Scan for the cell matching the given text and deliver its [X, Y] coordinate at center. 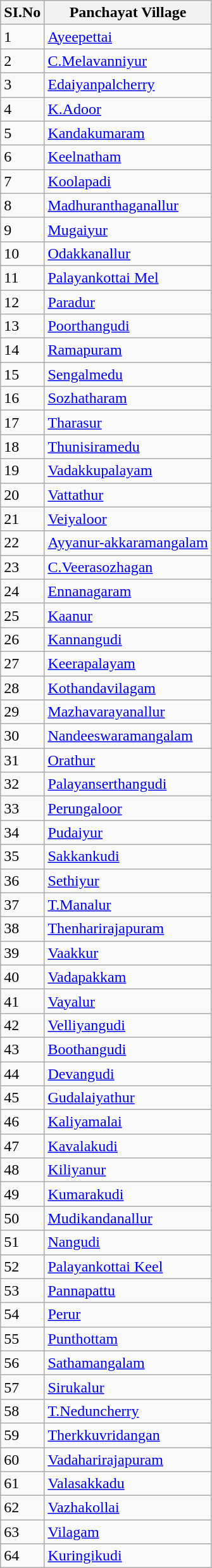
Keelnatham [128, 157]
Palayankottai Keel [128, 1266]
Sozhatharam [128, 398]
35 [23, 857]
15 [23, 374]
Kuringikudi [128, 1556]
Ayyanur-akkaramangalam [128, 543]
46 [23, 1122]
25 [23, 615]
Palayanserthangudi [128, 784]
Velliyangudi [128, 1025]
31 [23, 760]
27 [23, 663]
Nandeeswaramangalam [128, 736]
Vaakkur [128, 953]
Perur [128, 1315]
38 [23, 929]
24 [23, 591]
49 [23, 1194]
Vayalur [128, 1001]
7 [23, 181]
53 [23, 1291]
Kumarakudi [128, 1194]
Ayeepettai [128, 37]
Keerapalayam [128, 663]
Kaanur [128, 615]
16 [23, 398]
Vilagam [128, 1532]
Kannangudi [128, 639]
40 [23, 977]
Palayankottai Mel [128, 277]
1 [23, 37]
21 [23, 519]
52 [23, 1266]
62 [23, 1508]
58 [23, 1411]
Pudaiyur [128, 832]
39 [23, 953]
T.Neduncherry [128, 1411]
Ramapuram [128, 350]
9 [23, 229]
8 [23, 205]
28 [23, 687]
Gudalaiyathur [128, 1098]
37 [23, 905]
29 [23, 712]
59 [23, 1435]
34 [23, 832]
30 [23, 736]
Kaliyamalai [128, 1122]
SI.No [23, 13]
20 [23, 495]
61 [23, 1484]
23 [23, 567]
Veiyaloor [128, 519]
Devangudi [128, 1074]
Valasakkadu [128, 1484]
Madhuranthaganallur [128, 205]
Boothangudi [128, 1049]
Orathur [128, 760]
6 [23, 157]
11 [23, 277]
Sakkankudi [128, 857]
Sethiyur [128, 881]
57 [23, 1387]
Vadakkupalayam [128, 471]
10 [23, 253]
Odakkanallur [128, 253]
C.Melavanniyur [128, 61]
Ennanagaram [128, 591]
Vattathur [128, 495]
45 [23, 1098]
Paradur [128, 302]
Mudikandanallur [128, 1218]
42 [23, 1025]
5 [23, 133]
51 [23, 1242]
32 [23, 784]
47 [23, 1146]
Kandakumaram [128, 133]
Koolapadi [128, 181]
36 [23, 881]
54 [23, 1315]
Thunisiramedu [128, 447]
Therkkuvridangan [128, 1435]
60 [23, 1459]
14 [23, 350]
Sengalmedu [128, 374]
50 [23, 1218]
Mugaiyur [128, 229]
55 [23, 1339]
2 [23, 61]
12 [23, 302]
63 [23, 1532]
Kavalakudi [128, 1146]
43 [23, 1049]
3 [23, 85]
13 [23, 326]
Panchayat Village [128, 13]
26 [23, 639]
22 [23, 543]
44 [23, 1074]
Kiliyanur [128, 1170]
Thenharirajapuram [128, 929]
Punthottam [128, 1339]
Perungaloor [128, 808]
19 [23, 471]
Mazhavarayanallur [128, 712]
Tharasur [128, 423]
Vadaharirajapuram [128, 1459]
4 [23, 109]
Vadapakkam [128, 977]
Poorthangudi [128, 326]
41 [23, 1001]
Sirukalur [128, 1387]
T.Manalur [128, 905]
Pannapattu [128, 1291]
17 [23, 423]
Sathamangalam [128, 1363]
Vazhakollai [128, 1508]
Edaiyanpalcherry [128, 85]
56 [23, 1363]
C.Veerasozhagan [128, 567]
K.Adoor [128, 109]
48 [23, 1170]
64 [23, 1556]
33 [23, 808]
18 [23, 447]
Kothandavilagam [128, 687]
Nangudi [128, 1242]
